Provide the [X, Y] coordinate of the cell's center where the given text is located.  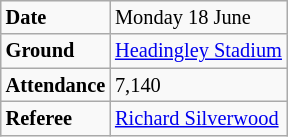
Referee [56, 118]
7,140 [198, 85]
Monday 18 June [198, 17]
Ground [56, 51]
Date [56, 17]
Attendance [56, 85]
Headingley Stadium [198, 51]
Richard Silverwood [198, 118]
